Locate the cell with the specified text and output its [x, y] center coordinate. 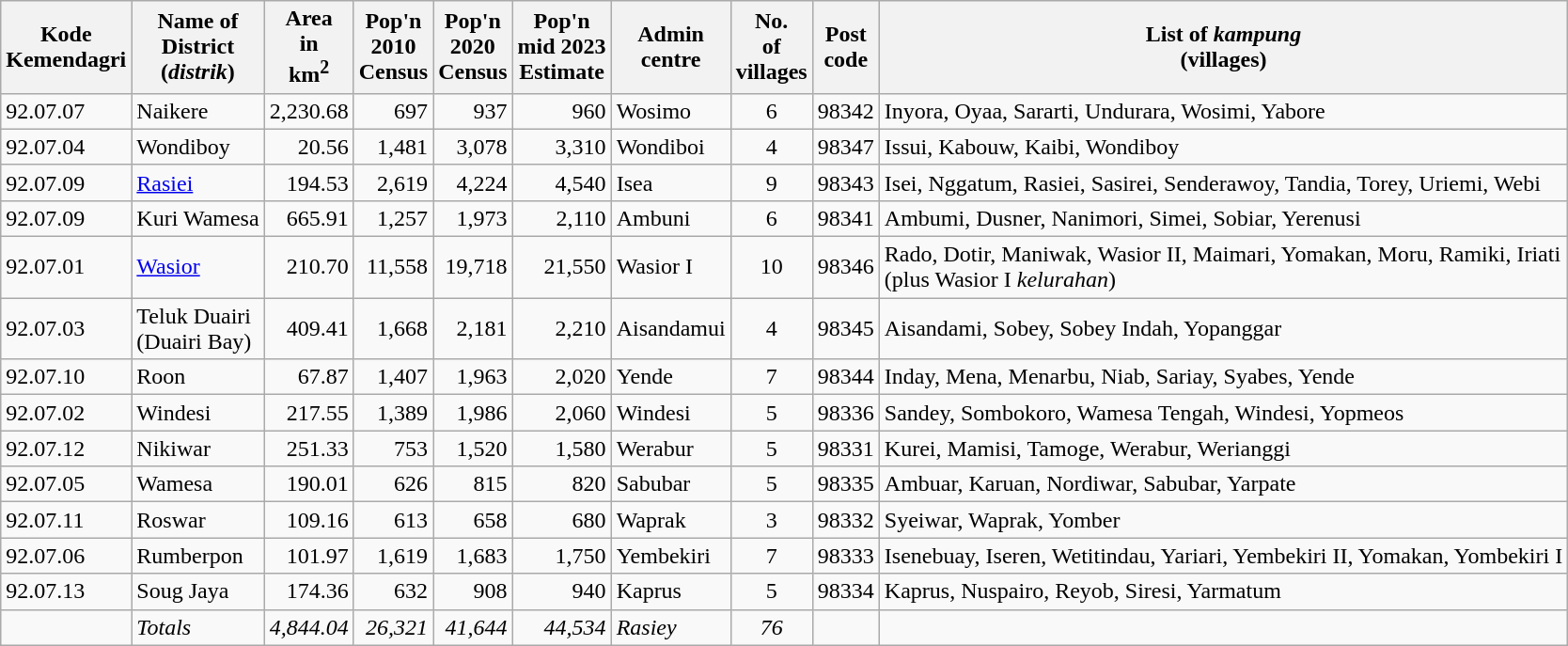
20.56 [308, 147]
101.97 [308, 556]
2,210 [562, 329]
92.07.05 [66, 484]
1,683 [473, 556]
92.07.04 [66, 147]
98333 [846, 556]
960 [562, 111]
174.36 [308, 591]
Area in km2 [308, 47]
940 [562, 591]
Rumberpon [197, 556]
1,973 [473, 218]
92.07.10 [66, 377]
Isenebuay, Iseren, Wetitindau, Yariari, Yembekiri II, Yomakan, Yombekiri I [1223, 556]
1,257 [393, 218]
92.07.02 [66, 413]
98343 [846, 182]
4,224 [473, 182]
9 [771, 182]
No. of villages [771, 47]
Teluk Duairi (Duairi Bay) [197, 329]
626 [393, 484]
Roswar [197, 520]
2,230.68 [308, 111]
1,668 [393, 329]
Issui, Kabouw, Kaibi, Wondiboy [1223, 147]
Sandey, Sombokoro, Wamesa Tengah, Windesi, Yopmeos [1223, 413]
Wasior [197, 267]
92.07.06 [66, 556]
Inyora, Oyaa, Sararti, Undurara, Wosimi, Yabore [1223, 111]
98335 [846, 484]
92.07.11 [66, 520]
98341 [846, 218]
1,619 [393, 556]
1,520 [473, 449]
109.16 [308, 520]
Werabur [671, 449]
92.07.07 [66, 111]
217.55 [308, 413]
2,619 [393, 182]
2,110 [562, 218]
98346 [846, 267]
Kuri Wamesa [197, 218]
409.41 [308, 329]
Name ofDistrict(distrik) [197, 47]
67.87 [308, 377]
Inday, Mena, Menarbu, Niab, Sariay, Syabes, Yende [1223, 377]
658 [473, 520]
2,060 [562, 413]
Pop'n 2020 Census [473, 47]
Wondiboy [197, 147]
937 [473, 111]
98344 [846, 377]
4,540 [562, 182]
Isea [671, 182]
Sabubar [671, 484]
76 [771, 627]
3,310 [562, 147]
41,644 [473, 627]
Postcode [846, 47]
1,580 [562, 449]
44,534 [562, 627]
1,986 [473, 413]
Admincentre [671, 47]
Syeiwar, Waprak, Yomber [1223, 520]
210.70 [308, 267]
3 [771, 520]
680 [562, 520]
1,407 [393, 377]
2,020 [562, 377]
Kode Kemendagri [66, 47]
Roon [197, 377]
Aisandami, Sobey, Sobey Indah, Yopanggar [1223, 329]
753 [393, 449]
Wasior I [671, 267]
Yembekiri [671, 556]
98334 [846, 591]
92.07.12 [66, 449]
1,963 [473, 377]
Wosimo [671, 111]
98332 [846, 520]
2,181 [473, 329]
26,321 [393, 627]
List of kampung(villages) [1223, 47]
98347 [846, 147]
820 [562, 484]
1,481 [393, 147]
92.07.13 [66, 591]
11,558 [393, 267]
697 [393, 111]
Ambuni [671, 218]
194.53 [308, 182]
10 [771, 267]
665.91 [308, 218]
92.07.01 [66, 267]
Naikere [197, 111]
Waprak [671, 520]
613 [393, 520]
Wondiboi [671, 147]
1,750 [562, 556]
Isei, Nggatum, Rasiei, Sasirei, Senderawoy, Tandia, Torey, Uriemi, Webi [1223, 182]
4,844.04 [308, 627]
92.07.03 [66, 329]
Aisandamui [671, 329]
251.33 [308, 449]
Rasiey [671, 627]
98331 [846, 449]
Rasiei [197, 182]
Ambumi, Dusner, Nanimori, Simei, Sobiar, Yerenusi [1223, 218]
Nikiwar [197, 449]
19,718 [473, 267]
Yende [671, 377]
98345 [846, 329]
3,078 [473, 147]
Kaprus [671, 591]
Kaprus, Nuspairo, Reyob, Siresi, Yarmatum [1223, 591]
21,550 [562, 267]
Soug Jaya [197, 591]
632 [393, 591]
Wamesa [197, 484]
Ambuar, Karuan, Nordiwar, Sabubar, Yarpate [1223, 484]
Pop'n 2010Census [393, 47]
98336 [846, 413]
Rado, Dotir, Maniwak, Wasior II, Maimari, Yomakan, Moru, Ramiki, Iriati(plus Wasior I kelurahan) [1223, 267]
815 [473, 484]
Totals [197, 627]
Pop'n mid 2023Estimate [562, 47]
Kurei, Mamisi, Tamoge, Werabur, Werianggi [1223, 449]
1,389 [393, 413]
190.01 [308, 484]
908 [473, 591]
98342 [846, 111]
